Locate the cell with the specified text and output its [X, Y] center coordinate. 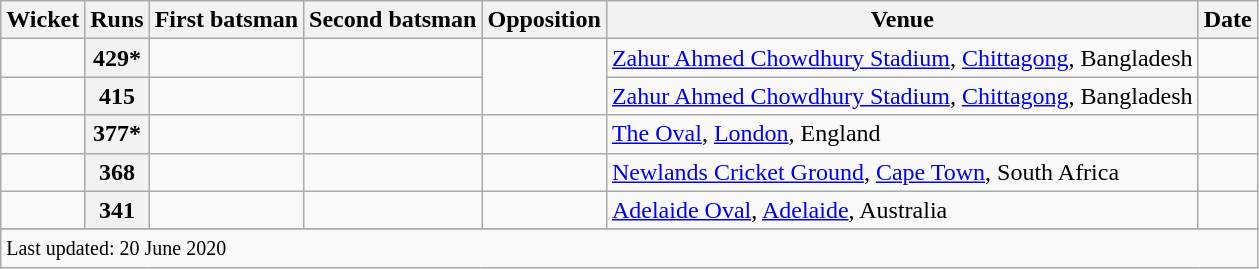
429* [117, 58]
Newlands Cricket Ground, Cape Town, South Africa [902, 172]
The Oval, London, England [902, 134]
Opposition [544, 20]
Runs [117, 20]
415 [117, 96]
Adelaide Oval, Adelaide, Australia [902, 210]
368 [117, 172]
Last updated: 20 June 2020 [629, 248]
Venue [902, 20]
377* [117, 134]
341 [117, 210]
Second batsman [393, 20]
Wicket [43, 20]
Date [1228, 20]
First batsman [226, 20]
